Output the (x, y) coordinate of the center of the cell containing the given text.  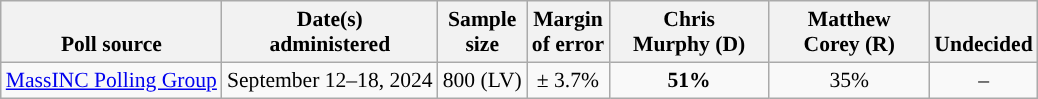
Marginof error (568, 32)
MassINC Polling Group (112, 80)
Date(s)administered (330, 32)
September 12–18, 2024 (330, 80)
Poll source (112, 32)
Undecided (983, 32)
ChrisMurphy (D) (689, 32)
MatthewCorey (R) (849, 32)
35% (849, 80)
51% (689, 80)
– (983, 80)
± 3.7% (568, 80)
800 (LV) (482, 80)
Samplesize (482, 32)
